Output the (x, y) coordinate of the center of the cell containing the given text.  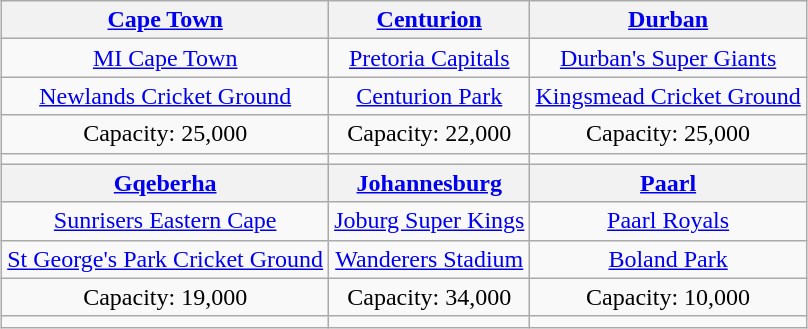
Capacity: 34,000 (430, 297)
Capacity: 22,000 (430, 134)
MI Cape Town (166, 58)
Newlands Cricket Ground (166, 96)
Capacity: 19,000 (166, 297)
Gqeberha (166, 183)
Boland Park (668, 259)
Kingsmead Cricket Ground (668, 96)
Paarl (668, 183)
Capacity: 10,000 (668, 297)
Cape Town (166, 20)
Centurion (430, 20)
Pretoria Capitals (430, 58)
Wanderers Stadium (430, 259)
Sunrisers Eastern Cape (166, 221)
Joburg Super Kings (430, 221)
Durban's Super Giants (668, 58)
St George's Park Cricket Ground (166, 259)
Durban (668, 20)
Johannesburg (430, 183)
Paarl Royals (668, 221)
Centurion Park (430, 96)
